Determine the [x, y] coordinate at the center of the cell enclosing the given text.  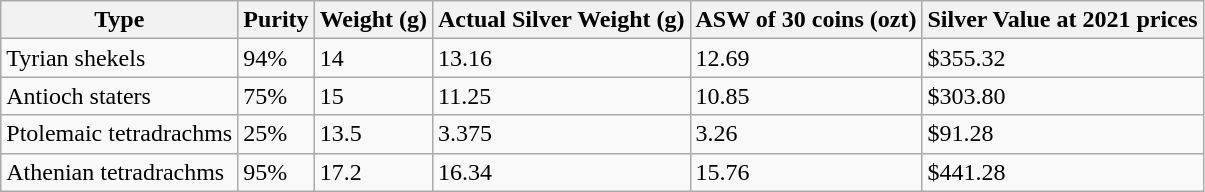
95% [276, 172]
Antioch staters [120, 96]
11.25 [561, 96]
Type [120, 20]
3.375 [561, 134]
25% [276, 134]
$91.28 [1062, 134]
17.2 [373, 172]
3.26 [806, 134]
$441.28 [1062, 172]
13.16 [561, 58]
Athenian tetradrachms [120, 172]
12.69 [806, 58]
94% [276, 58]
16.34 [561, 172]
Ptolemaic tetradrachms [120, 134]
10.85 [806, 96]
15.76 [806, 172]
15 [373, 96]
14 [373, 58]
Weight (g) [373, 20]
ASW of 30 coins (ozt) [806, 20]
$355.32 [1062, 58]
Silver Value at 2021 prices [1062, 20]
Purity [276, 20]
13.5 [373, 134]
75% [276, 96]
Actual Silver Weight (g) [561, 20]
$303.80 [1062, 96]
Tyrian shekels [120, 58]
